Return (x, y) of the center of cell containing provided text 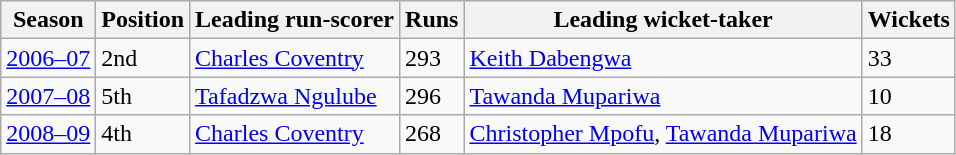
Tawanda Mupariwa (663, 96)
268 (432, 134)
Runs (432, 20)
Leading wicket-taker (663, 20)
Season (48, 20)
2nd (143, 58)
Keith Dabengwa (663, 58)
2007–08 (48, 96)
18 (908, 134)
2006–07 (48, 58)
Leading run-scorer (295, 20)
Position (143, 20)
Tafadzwa Ngulube (295, 96)
Wickets (908, 20)
2008–09 (48, 134)
4th (143, 134)
Christopher Mpofu, Tawanda Mupariwa (663, 134)
10 (908, 96)
33 (908, 58)
296 (432, 96)
5th (143, 96)
293 (432, 58)
